Scan for the cell matching the given text and deliver its (X, Y) coordinate at center. 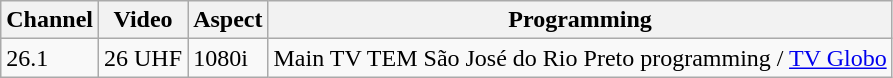
1080i (228, 58)
Channel (50, 20)
Programming (580, 20)
26 UHF (144, 58)
Aspect (228, 20)
Main TV TEM São José do Rio Preto programming / TV Globo (580, 58)
Video (144, 20)
26.1 (50, 58)
